Return [x, y] of the center of cell containing provided text 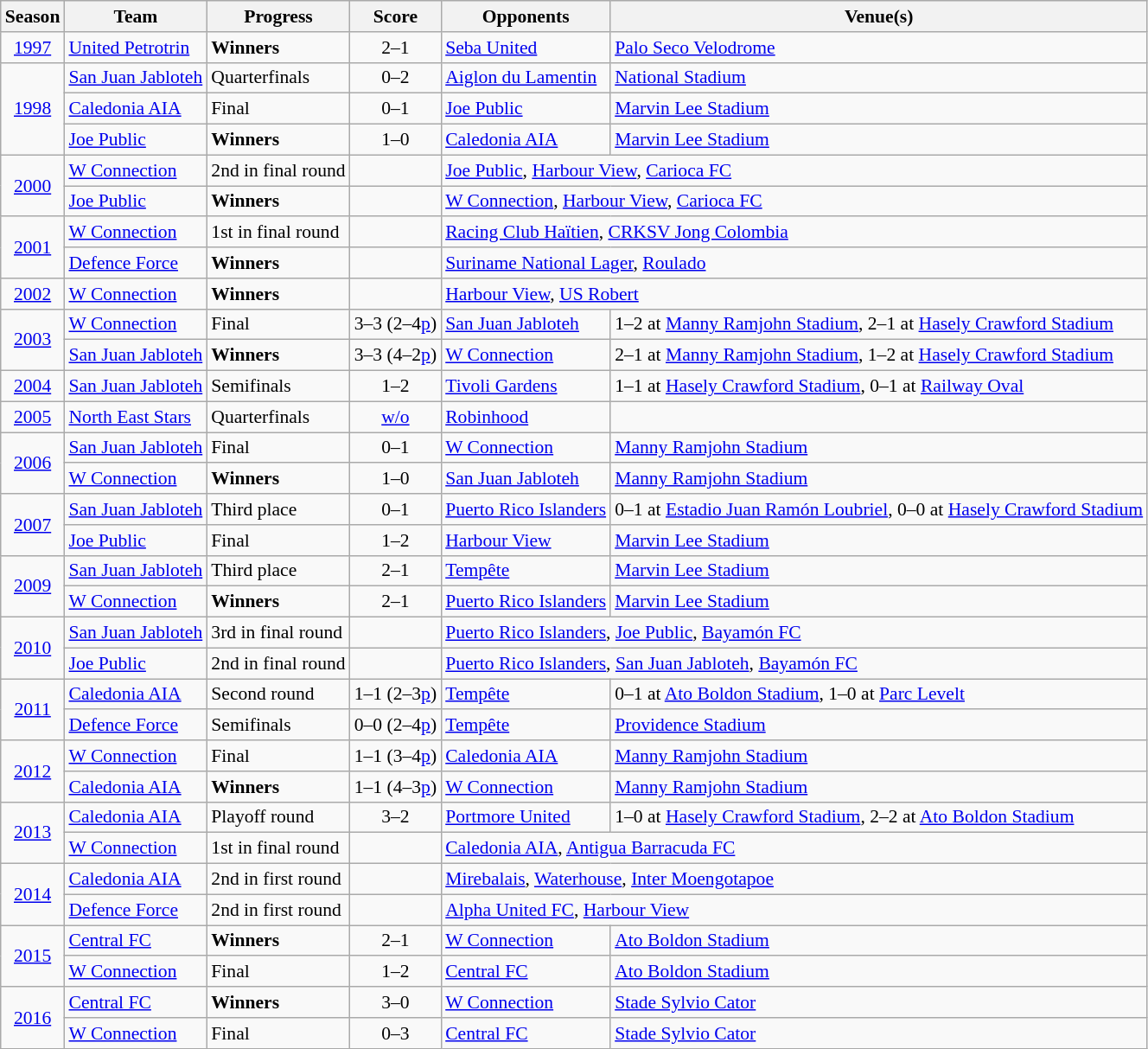
Robinhood [526, 417]
Portmore United [526, 817]
2013 [33, 832]
3–0 [396, 1002]
2001 [33, 247]
Palo Seco Velodrome [878, 48]
Caledonia AIA, Antigua Barracuda FC [794, 848]
2000 [33, 185]
Harbour View, US Robert [794, 294]
Mirebalais, Waterhouse, Inter Moengotapoe [794, 879]
Team [135, 16]
3–3 (4–2p) [396, 355]
Score [396, 16]
Alpha United FC, Harbour View [794, 910]
2009 [33, 586]
1–2 at Manny Ramjohn Stadium, 2–1 at Hasely Crawford Stadium [878, 324]
1–1 (3–4p) [396, 756]
Playoff round [278, 817]
W Connection, Harbour View, Carioca FC [794, 201]
Puerto Rico Islanders, Joe Public, Bayamón FC [794, 633]
Providence Stadium [878, 726]
Joe Public, Harbour View, Carioca FC [794, 170]
Racing Club Haïtien, CRKSV Jong Colombia [794, 233]
Aiglon du Lamentin [526, 78]
2006 [33, 464]
0–2 [396, 78]
2007 [33, 524]
2010 [33, 649]
Second round [278, 694]
1998 [33, 109]
Suriname National Lager, Roulado [794, 263]
National Stadium [878, 78]
1–1 at Hasely Crawford Stadium, 0–1 at Railway Oval [878, 387]
2012 [33, 771]
2016 [33, 1017]
2005 [33, 417]
2011 [33, 709]
3–3 (2–4p) [396, 324]
Venue(s) [878, 16]
2003 [33, 339]
w/o [396, 417]
2014 [33, 894]
3–2 [396, 817]
1–0 at Hasely Crawford Stadium, 2–2 at Ato Boldon Stadium [878, 817]
2004 [33, 387]
0–1 at Estadio Juan Ramón Loubriel, 0–0 at Hasely Crawford Stadium [878, 509]
Progress [278, 16]
0–3 [396, 1033]
1997 [33, 48]
Season [33, 16]
United Petrotrin [135, 48]
Puerto Rico Islanders, San Juan Jabloteh, Bayamón FC [794, 663]
Harbour View [526, 540]
0–1 at Ato Boldon Stadium, 1–0 at Parc Levelt [878, 694]
Seba United [526, 48]
1–1 (2–3p) [396, 694]
0–0 (2–4p) [396, 726]
Opponents [526, 16]
2002 [33, 294]
2–1 at Manny Ramjohn Stadium, 1–2 at Hasely Crawford Stadium [878, 355]
3rd in final round [278, 633]
2015 [33, 956]
1–1 (4–3p) [396, 787]
Tivoli Gardens [526, 387]
North East Stars [135, 417]
